From the cell containing the given text, extract its center point as [x, y] coordinate. 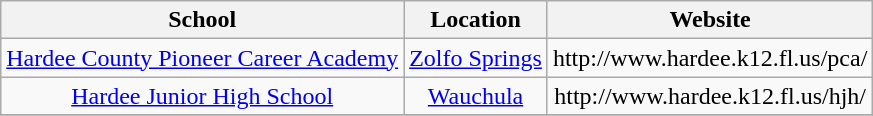
http://www.hardee.k12.fl.us/hjh/ [710, 96]
Wauchula [476, 96]
http://www.hardee.k12.fl.us/pca/ [710, 58]
Zolfo Springs [476, 58]
School [202, 20]
Website [710, 20]
Location [476, 20]
Hardee Junior High School [202, 96]
Hardee County Pioneer Career Academy [202, 58]
